Detect which cell encompasses the target text, then output its [x, y] center coordinate. 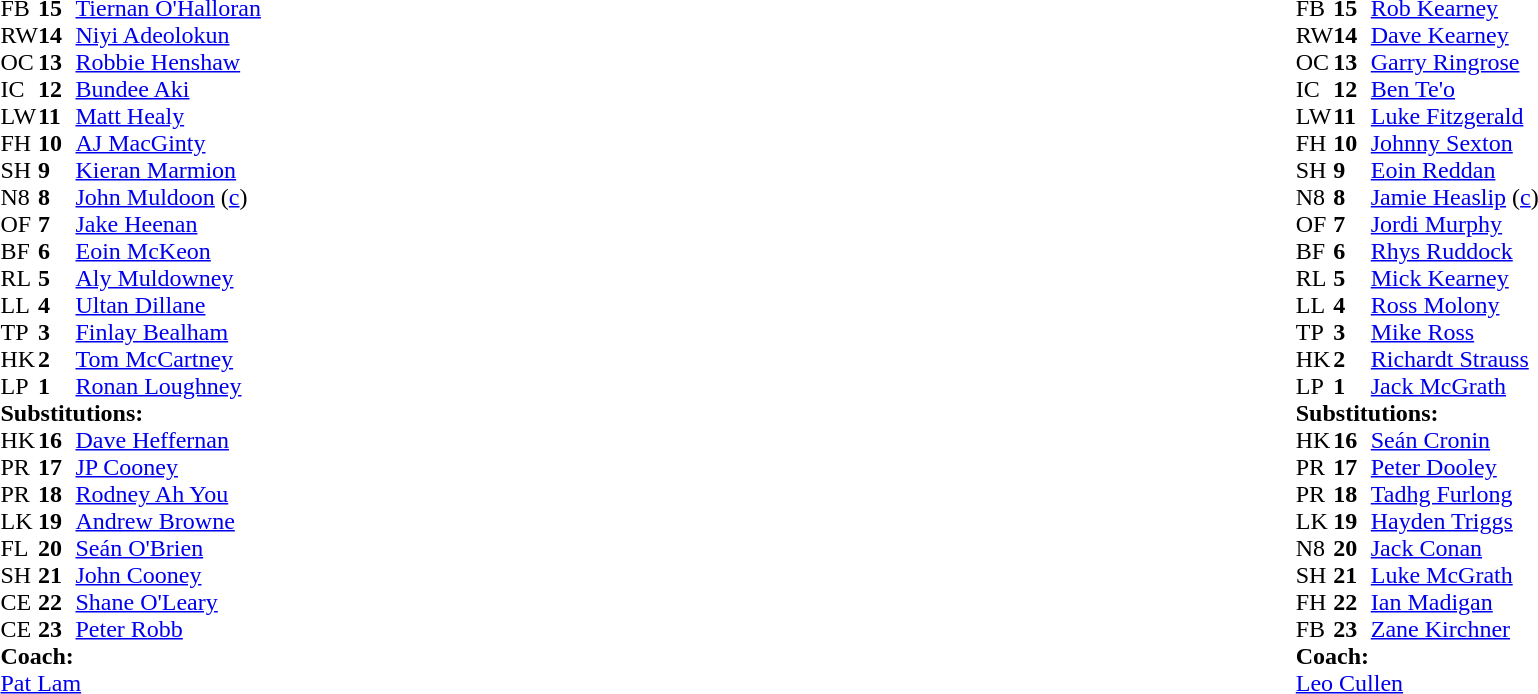
FL [19, 548]
Seán O'Brien [168, 548]
Coach: [130, 656]
Rodney Ah You [168, 494]
Bundee Aki [168, 90]
Shane O'Leary [168, 602]
John Muldoon (c) [168, 198]
Aly Muldowney [168, 278]
JP Cooney [168, 468]
Dave Heffernan [168, 440]
Finlay Bealham [168, 332]
Eoin McKeon [168, 252]
Robbie Henshaw [168, 62]
Andrew Browne [168, 522]
Ultan Dillane [168, 306]
Tom McCartney [168, 360]
Kieran Marmion [168, 170]
Peter Robb [168, 630]
John Cooney [168, 576]
Niyi Adeolokun [168, 36]
AJ MacGinty [168, 144]
Ronan Loughney [168, 386]
FB [1315, 630]
Matt Healy [168, 116]
Jake Heenan [168, 224]
Substitutions: [130, 414]
